Output the (X, Y) coordinate of the center of the cell containing the given text.  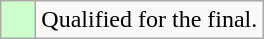
Qualified for the final. (150, 20)
